For the text-containing cell, return its midpoint in (X, Y) coordinate format. 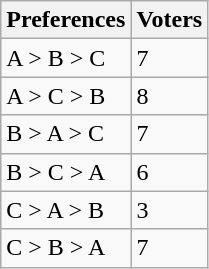
B > A > C (66, 134)
B > C > A (66, 172)
A > C > B (66, 96)
Preferences (66, 20)
C > B > A (66, 248)
6 (170, 172)
8 (170, 96)
Voters (170, 20)
A > B > C (66, 58)
C > A > B (66, 210)
3 (170, 210)
